For the text-containing cell, return its midpoint in (x, y) coordinate format. 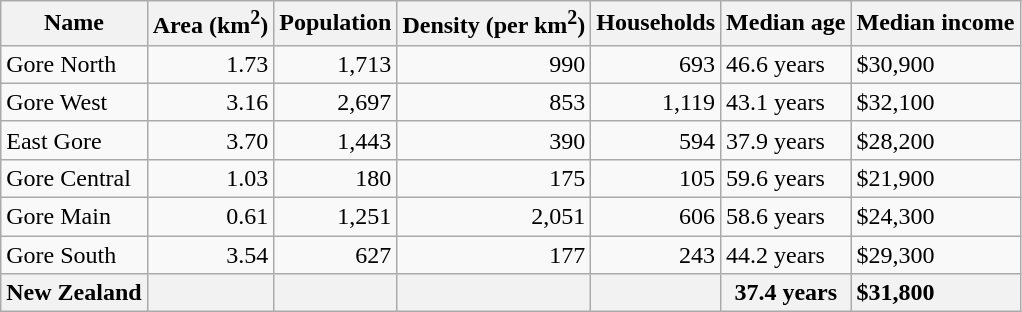
1,713 (336, 64)
Gore West (74, 102)
Gore Main (74, 217)
Gore Central (74, 178)
$32,100 (936, 102)
Gore North (74, 64)
180 (336, 178)
2,697 (336, 102)
693 (656, 64)
177 (494, 255)
606 (656, 217)
Median income (936, 24)
$21,900 (936, 178)
1.03 (210, 178)
990 (494, 64)
1,443 (336, 140)
105 (656, 178)
390 (494, 140)
$24,300 (936, 217)
East Gore (74, 140)
37.9 years (786, 140)
Area (km2) (210, 24)
New Zealand (74, 293)
$30,900 (936, 64)
1,251 (336, 217)
0.61 (210, 217)
1,119 (656, 102)
44.2 years (786, 255)
3.70 (210, 140)
$29,300 (936, 255)
$28,200 (936, 140)
Median age (786, 24)
Population (336, 24)
Name (74, 24)
243 (656, 255)
Households (656, 24)
853 (494, 102)
43.1 years (786, 102)
175 (494, 178)
37.4 years (786, 293)
59.6 years (786, 178)
627 (336, 255)
594 (656, 140)
2,051 (494, 217)
Gore South (74, 255)
Density (per km2) (494, 24)
46.6 years (786, 64)
$31,800 (936, 293)
1.73 (210, 64)
58.6 years (786, 217)
3.54 (210, 255)
3.16 (210, 102)
